From the cell containing the given text, extract its center point as [x, y] coordinate. 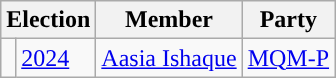
Party [288, 20]
2024 [56, 58]
Member [169, 20]
MQM-P [288, 58]
Aasia Ishaque [169, 58]
Election [48, 20]
